For the text-containing cell, return its midpoint in [X, Y] coordinate format. 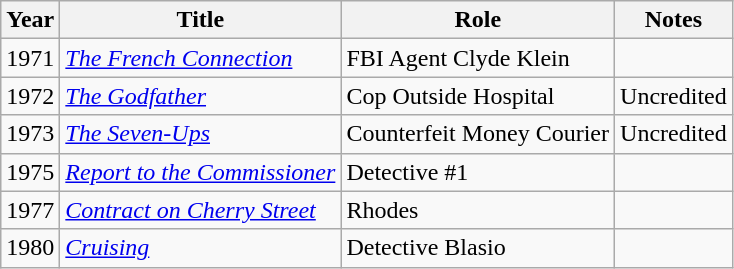
Detective #1 [478, 172]
1977 [30, 210]
1980 [30, 248]
Title [200, 20]
Role [478, 20]
1972 [30, 96]
Cruising [200, 248]
Counterfeit Money Courier [478, 134]
The Godfather [200, 96]
1973 [30, 134]
Contract on Cherry Street [200, 210]
The French Connection [200, 58]
Notes [674, 20]
Report to the Commissioner [200, 172]
1975 [30, 172]
1971 [30, 58]
FBI Agent Clyde Klein [478, 58]
Rhodes [478, 210]
Year [30, 20]
Detective Blasio [478, 248]
Cop Outside Hospital [478, 96]
The Seven-Ups [200, 134]
